Search for the cell housing the specified text and yield its (x, y) center coordinate. 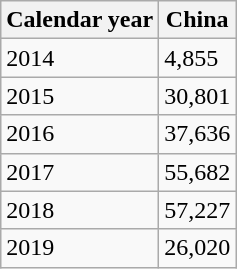
2016 (80, 134)
57,227 (198, 210)
Calendar year (80, 20)
26,020 (198, 248)
4,855 (198, 58)
2014 (80, 58)
2017 (80, 172)
2015 (80, 96)
37,636 (198, 134)
China (198, 20)
2019 (80, 248)
2018 (80, 210)
30,801 (198, 96)
55,682 (198, 172)
